Scan for the cell matching the given text and deliver its (x, y) coordinate at center. 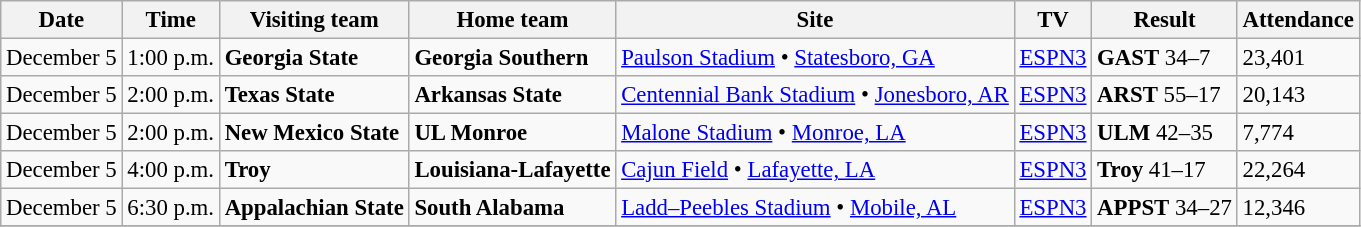
Date (62, 20)
Attendance (1298, 20)
Troy 41–17 (1164, 170)
12,346 (1298, 208)
Appalachian State (314, 208)
Louisiana-Lafayette (512, 170)
Paulson Stadium • Statesboro, GA (815, 58)
Ladd–Peebles Stadium • Mobile, AL (815, 208)
South Alabama (512, 208)
1:00 p.m. (170, 58)
ULM 42–35 (1164, 133)
Georgia Southern (512, 58)
UL Monroe (512, 133)
Result (1164, 20)
Centennial Bank Stadium • Jonesboro, AR (815, 95)
Arkansas State (512, 95)
Cajun Field • Lafayette, LA (815, 170)
22,264 (1298, 170)
7,774 (1298, 133)
23,401 (1298, 58)
Time (170, 20)
Troy (314, 170)
GAST 34–7 (1164, 58)
Visiting team (314, 20)
20,143 (1298, 95)
Malone Stadium • Monroe, LA (815, 133)
Texas State (314, 95)
Home team (512, 20)
Site (815, 20)
New Mexico State (314, 133)
Georgia State (314, 58)
6:30 p.m. (170, 208)
APPST 34–27 (1164, 208)
4:00 p.m. (170, 170)
TV (1053, 20)
ARST 55–17 (1164, 95)
